Find where the given text appears and provide that cell's center as (X, Y) coordinate. 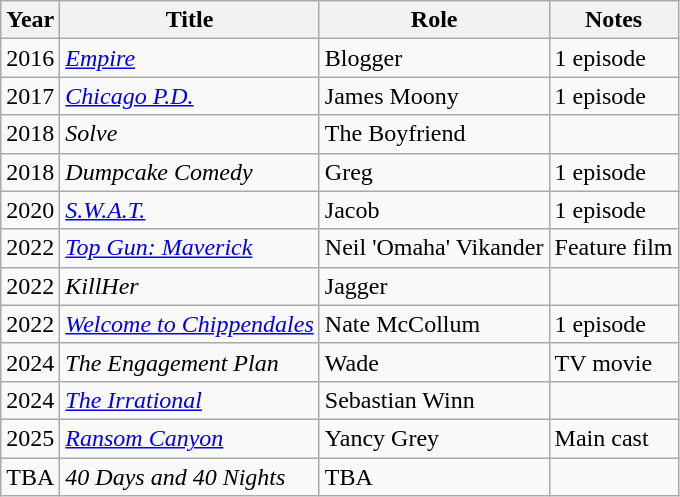
The Boyfriend (434, 134)
2020 (30, 210)
Dumpcake Comedy (190, 172)
The Irrational (190, 400)
Jacob (434, 210)
Sebastian Winn (434, 400)
Welcome to Chippendales (190, 324)
Solve (190, 134)
The Engagement Plan (190, 362)
Chicago P.D. (190, 96)
Year (30, 20)
Role (434, 20)
Notes (614, 20)
Greg (434, 172)
Neil 'Omaha' Vikander (434, 248)
Main cast (614, 438)
Nate McCollum (434, 324)
KillHer (190, 286)
Empire (190, 58)
Feature film (614, 248)
Wade (434, 362)
James Moony (434, 96)
2025 (30, 438)
TV movie (614, 362)
Blogger (434, 58)
2017 (30, 96)
Top Gun: Maverick (190, 248)
2016 (30, 58)
Yancy Grey (434, 438)
Title (190, 20)
40 Days and 40 Nights (190, 477)
S.W.A.T. (190, 210)
Jagger (434, 286)
Ransom Canyon (190, 438)
